Capture the cell that displays the provided text and extract its (x, y) central coordinate. 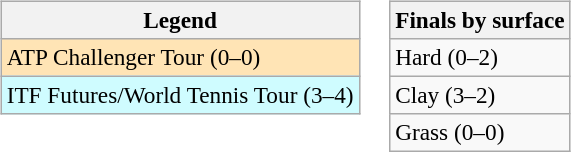
Hard (0–2) (480, 57)
Clay (3–2) (480, 95)
Legend (180, 20)
Grass (0–0) (480, 133)
Finals by surface (480, 20)
ITF Futures/World Tennis Tour (3–4) (180, 95)
ATP Challenger Tour (0–0) (180, 57)
